Pinpoint the cell where the given text exists, returning its (x, y) midpoint coordinate. 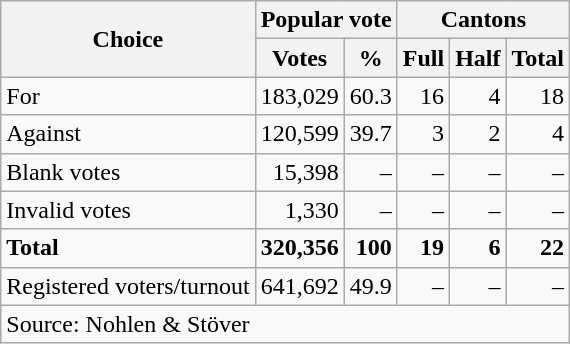
1,330 (300, 210)
Full (423, 58)
For (128, 96)
183,029 (300, 96)
Popular vote (326, 20)
22 (538, 248)
120,599 (300, 134)
3 (423, 134)
19 (423, 248)
320,356 (300, 248)
16 (423, 96)
Source: Nohlen & Stöver (286, 324)
Cantons (483, 20)
Choice (128, 39)
60.3 (370, 96)
100 (370, 248)
18 (538, 96)
2 (478, 134)
641,692 (300, 286)
Against (128, 134)
39.7 (370, 134)
Votes (300, 58)
49.9 (370, 286)
Registered voters/turnout (128, 286)
Blank votes (128, 172)
% (370, 58)
6 (478, 248)
Invalid votes (128, 210)
15,398 (300, 172)
Half (478, 58)
